From the cell containing the given text, extract its center point as (x, y) coordinate. 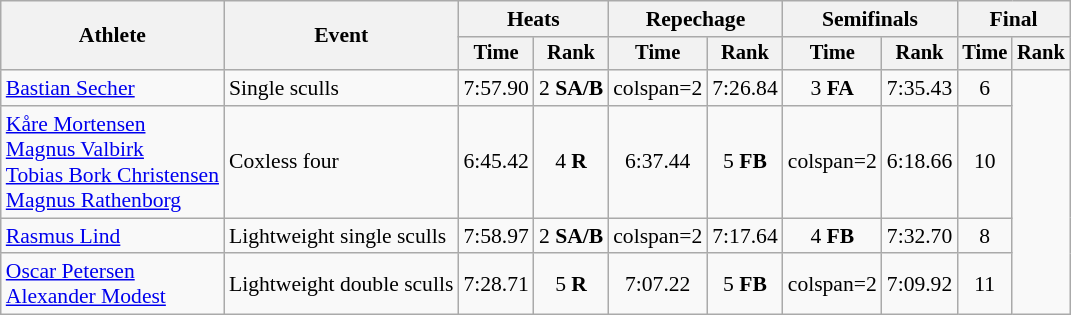
7:57.90 (496, 88)
5 R (571, 284)
Oscar PetersenAlexander Modest (112, 284)
Athlete (112, 36)
Semifinals (870, 19)
3 FA (832, 88)
Coxless four (341, 162)
7:28.71 (496, 284)
7:07.22 (658, 284)
7:17.64 (744, 236)
7:35.43 (920, 88)
4 FB (832, 236)
6:18.66 (920, 162)
6:37.44 (658, 162)
7:32.70 (920, 236)
Bastian Secher (112, 88)
Rasmus Lind (112, 236)
7:26.84 (744, 88)
Kåre MortensenMagnus ValbirkTobias Bork ChristensenMagnus Rathenborg (112, 162)
Single sculls (341, 88)
7:58.97 (496, 236)
11 (984, 284)
6:45.42 (496, 162)
Heats (533, 19)
7:09.92 (920, 284)
4 R (571, 162)
Repechage (696, 19)
Lightweight single sculls (341, 236)
8 (984, 236)
Lightweight double sculls (341, 284)
Final (1013, 19)
10 (984, 162)
6 (984, 88)
Event (341, 36)
